Scan for the cell matching the given text and deliver its [X, Y] coordinate at center. 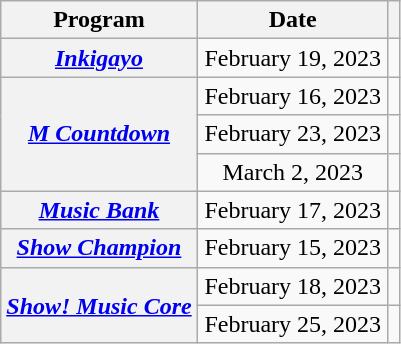
Inkigayo [99, 58]
February 15, 2023 [292, 248]
February 25, 2023 [292, 324]
March 2, 2023 [292, 172]
February 18, 2023 [292, 286]
February 23, 2023 [292, 134]
M Countdown [99, 134]
Show! Music Core [99, 305]
Music Bank [99, 210]
February 16, 2023 [292, 96]
Program [99, 20]
Show Champion [99, 248]
February 19, 2023 [292, 58]
Date [292, 20]
February 17, 2023 [292, 210]
